Provide the [x, y] coordinate of the cell's center where the given text is located.  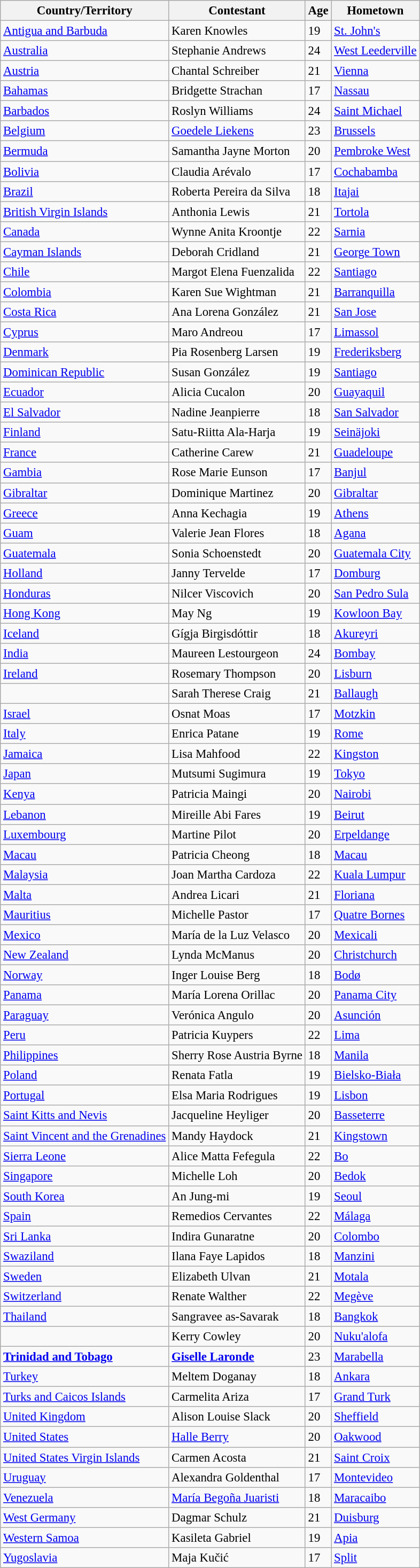
Montevideo [375, 1477]
Colombia [84, 292]
Honduras [84, 593]
Susan González [237, 372]
Renata Fatla [237, 1075]
Janny Tervelde [237, 573]
Elizabeth Ulvan [237, 1276]
Kenya [84, 794]
Barranquilla [375, 292]
Guayaquil [375, 392]
Mexico [84, 935]
Christchurch [375, 955]
Manzini [375, 1256]
Grand Turk [375, 1397]
María de la Luz Velasco [237, 935]
Age [318, 11]
Dagmar Schulz [237, 1517]
Japan [84, 774]
Martine Pilot [237, 834]
Trinidad and Tobago [84, 1357]
Western Samoa [84, 1538]
Bedok [375, 1176]
Thailand [84, 1317]
Cochabamba [375, 172]
Denmark [84, 352]
Sarah Therese Craig [237, 694]
South Korea [84, 1196]
Switzerland [84, 1297]
Alison Louise Slack [237, 1417]
Domburg [375, 573]
Bielsko-Biała [375, 1075]
Kasileta Gabriel [237, 1538]
Peru [84, 1035]
Guatemala [84, 553]
Turks and Caicos Islands [84, 1397]
India [84, 654]
Athens [375, 513]
Chile [84, 272]
Wynne Anita Kroontje [237, 231]
Nadine Jeanpierre [237, 413]
An Jung-mi [237, 1196]
Apia [375, 1538]
Sweden [84, 1276]
Saint Kitts and Nevis [84, 1116]
Lisa Mahfood [237, 754]
West Germany [84, 1517]
Yugoslavia [84, 1558]
West Leederville [375, 51]
Akureyri [375, 633]
Carmen Acosta [237, 1457]
Osnat Moas [237, 714]
Seoul [375, 1196]
Brazil [84, 191]
Ankara [375, 1377]
Luxembourg [84, 834]
María Begoña Juaristi [237, 1497]
Hometown [375, 11]
Country/Territory [84, 11]
Rose Marie Eunson [237, 473]
Belgium [84, 131]
British Virgin Islands [84, 212]
San Salvador [375, 413]
Motala [375, 1276]
Karen Sue Wightman [237, 292]
El Salvador [84, 413]
Basseterre [375, 1116]
Renate Walther [237, 1297]
Margot Elena Fuenzalida [237, 272]
Pia Rosenberg Larsen [237, 352]
Gígja Birgisdóttir [237, 633]
Giselle Laronde [237, 1357]
Malaysia [84, 874]
Australia [84, 51]
Kingstown [375, 1136]
Paraguay [84, 1015]
Dominique Martinez [237, 493]
Sangravee as-Savarak [237, 1317]
Karen Knowles [237, 31]
Austria [84, 71]
Malta [84, 895]
Sri Lanka [84, 1236]
Remedios Cervantes [237, 1216]
Mireille Abi Fares [237, 814]
Venezuela [84, 1497]
May Ng [237, 614]
Itajai [375, 191]
Michelle Loh [237, 1176]
Satu-Riitta Ala-Harja [237, 432]
Floriana [375, 895]
Chantal Schreiber [237, 71]
Barbados [84, 111]
Portugal [84, 1096]
Alexandra Goldenthal [237, 1477]
Jamaica [84, 754]
Bangkok [375, 1317]
Inger Louise Berg [237, 975]
Ballaugh [375, 694]
Erpeldange [375, 834]
Colombo [375, 1236]
Tokyo [375, 774]
Ilana Faye Lapidos [237, 1256]
Seinäjoki [375, 432]
Catherine Carew [237, 453]
Ecuador [84, 392]
María Lorena Orillac [237, 995]
Maja Kučić [237, 1558]
Saint Michael [375, 111]
Kowloon Bay [375, 614]
Ana Lorena González [237, 312]
Bo [375, 1156]
Iceland [84, 633]
Nuku'alofa [375, 1337]
Mandy Haydock [237, 1136]
Oakwood [375, 1437]
Philippines [84, 1055]
Andrea Licari [237, 895]
Claudia Arévalo [237, 172]
Dominican Republic [84, 372]
Jacqueline Heyliger [237, 1116]
Tortola [375, 212]
Holland [84, 573]
Michelle Pastor [237, 915]
Cayman Islands [84, 252]
Halle Berry [237, 1437]
Cyprus [84, 332]
Bodø [375, 975]
Vienna [375, 71]
Patricia Maingi [237, 794]
Roberta Pereira da Silva [237, 191]
United States [84, 1437]
Lisbon [375, 1096]
Anna Kechagia [237, 513]
Costa Rica [84, 312]
Sherry Rose Austria Byrne [237, 1055]
Málaga [375, 1216]
Panama City [375, 995]
Lynda McManus [237, 955]
Norway [84, 975]
Maro Andreou [237, 332]
Deborah Cridland [237, 252]
Canada [84, 231]
Manila [375, 1055]
Kingston [375, 754]
Lisburn [375, 674]
Guadeloupe [375, 453]
France [84, 453]
Finland [84, 432]
Enrica Patane [237, 734]
United States Virgin Islands [84, 1457]
Alice Matta Fefegula [237, 1156]
Bombay [375, 654]
Greece [84, 513]
Nilcer Viscovich [237, 593]
Guam [84, 533]
Alicia Cucalon [237, 392]
Gambia [84, 473]
Italy [84, 734]
Nassau [375, 91]
Lebanon [84, 814]
San Jose [375, 312]
Panama [84, 995]
Megève [375, 1297]
Marabella [375, 1357]
Maracaibo [375, 1497]
New Zealand [84, 955]
Rome [375, 734]
Kuala Lumpur [375, 874]
Joan Martha Cardoza [237, 874]
Carmelita Ariza [237, 1397]
Saint Vincent and the Grenadines [84, 1136]
Mauritius [84, 915]
Bolivia [84, 172]
Bahamas [84, 91]
Beirut [375, 814]
George Town [375, 252]
Anthonia Lewis [237, 212]
Antigua and Barbuda [84, 31]
Uruguay [84, 1477]
Spain [84, 1216]
Sierra Leone [84, 1156]
Brussels [375, 131]
Duisburg [375, 1517]
Meltem Doganay [237, 1377]
Quatre Bornes [375, 915]
Bridgette Strachan [237, 91]
Valerie Jean Flores [237, 533]
United Kingdom [84, 1417]
Motzkin [375, 714]
Patricia Kuypers [237, 1035]
Sarnia [375, 231]
Split [375, 1558]
Mexicali [375, 935]
Swaziland [84, 1256]
Nairobi [375, 794]
San Pedro Sula [375, 593]
Patricia Cheong [237, 855]
Contestant [237, 11]
Hong Kong [84, 614]
Rosemary Thompson [237, 674]
Mutsumi Sugimura [237, 774]
Bermuda [84, 151]
Asunción [375, 1015]
Kerry Cowley [237, 1337]
Turkey [84, 1377]
Frederiksberg [375, 352]
Roslyn Williams [237, 111]
Israel [84, 714]
Pembroke West [375, 151]
Verónica Angulo [237, 1015]
Saint Croix [375, 1457]
Poland [84, 1075]
Ireland [84, 674]
Elsa Maria Rodrigues [237, 1096]
Lima [375, 1035]
Indira Gunaratne [237, 1236]
Maureen Lestourgeon [237, 654]
St. John's [375, 31]
Limassol [375, 332]
Stephanie Andrews [237, 51]
Singapore [84, 1176]
Goedele Liekens [237, 131]
Guatemala City [375, 553]
Sheffield [375, 1417]
Sonia Schoenstedt [237, 553]
Samantha Jayne Morton [237, 151]
Agana [375, 533]
Banjul [375, 473]
